From the cell containing the given text, extract its center point as [x, y] coordinate. 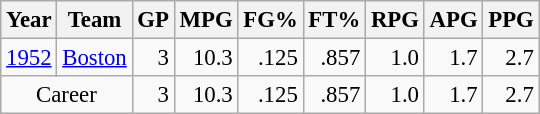
APG [454, 20]
Team [94, 20]
PPG [511, 20]
FT% [334, 20]
Year [29, 20]
GP [153, 20]
Boston [94, 58]
FG% [270, 20]
Career [66, 95]
RPG [396, 20]
MPG [206, 20]
1952 [29, 58]
